Search for the cell housing the specified text and yield its [X, Y] center coordinate. 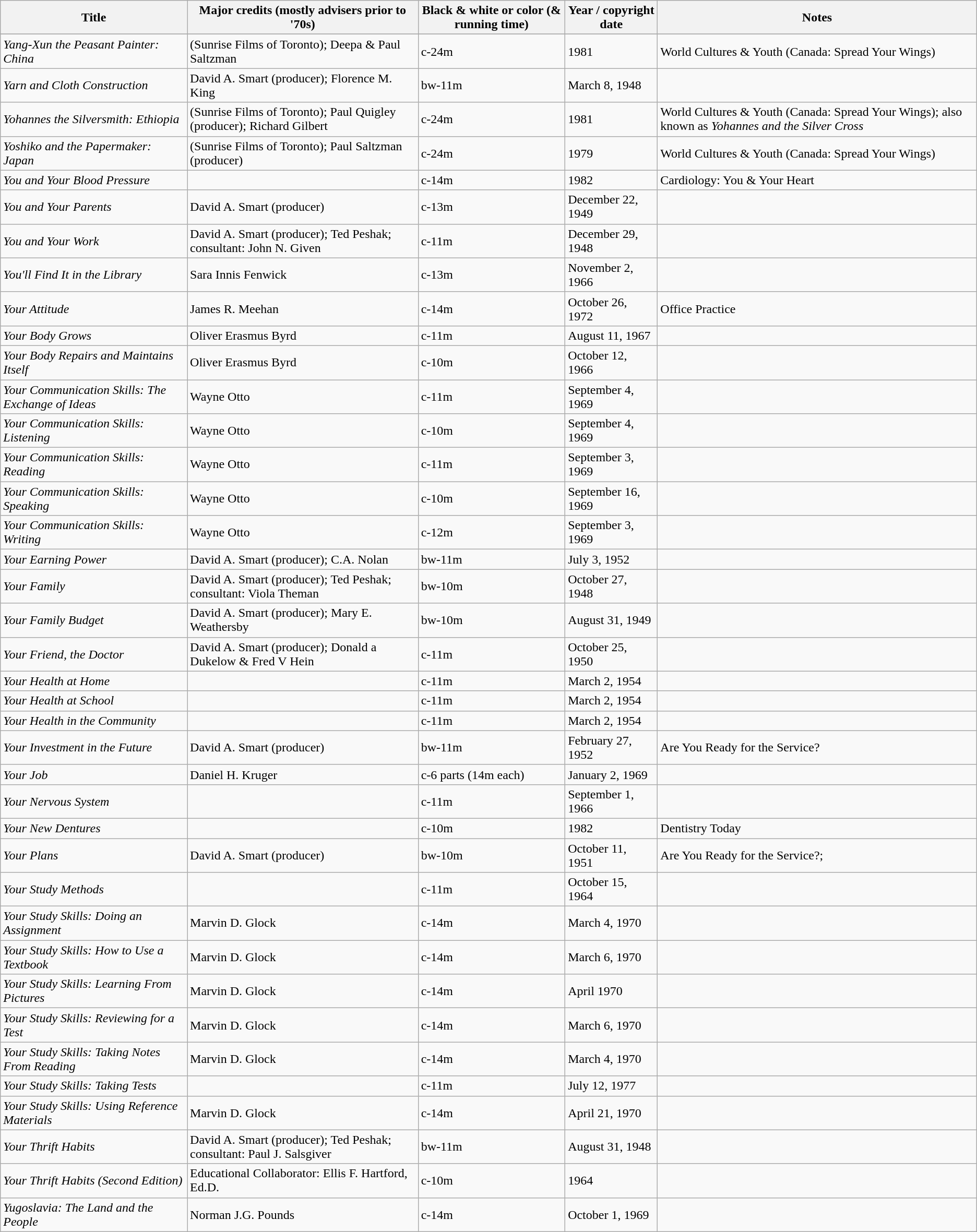
July 3, 1952 [612, 559]
Your Thrift Habits (Second Edition) [94, 1180]
August 31, 1949 [612, 620]
(Sunrise Films of Toronto); Deepa & Paul Saltzman [303, 51]
Yarn and Cloth Construction [94, 86]
Your Job [94, 774]
January 2, 1969 [612, 774]
Your Communication Skills: The Exchange of Ideas [94, 397]
You and Your Parents [94, 207]
David A. Smart (producer); Ted Peshak; consultant: John N. Given [303, 241]
1964 [612, 1180]
April 1970 [612, 991]
Your Family Budget [94, 620]
October 26, 1972 [612, 309]
David A. Smart (producer); Florence M. King [303, 86]
You and Your Work [94, 241]
September 16, 1969 [612, 499]
August 31, 1948 [612, 1147]
David A. Smart (producer); Mary E. Weathersby [303, 620]
Your Communication Skills: Speaking [94, 499]
Your Friend, the Doctor [94, 654]
October 15, 1964 [612, 889]
Your Thrift Habits [94, 1147]
Your Body Repairs and Maintains Itself [94, 362]
Office Practice [817, 309]
August 11, 1967 [612, 336]
October 11, 1951 [612, 855]
Your Study Skills: Doing an Assignment [94, 924]
David A. Smart (producer); Ted Peshak; consultant: Paul J. Salsgiver [303, 1147]
Your Family [94, 587]
Yoshiko and the Papermaker: Japan [94, 153]
Sara Innis Fenwick [303, 274]
July 12, 1977 [612, 1086]
Are You Ready for the Service? [817, 747]
David A. Smart (producer); Ted Peshak; consultant: Viola Theman [303, 587]
Your Study Skills: Taking Notes From Reading [94, 1059]
December 22, 1949 [612, 207]
Your Communication Skills: Listening [94, 431]
Your Health at Home [94, 681]
Your Nervous System [94, 802]
Your New Dentures [94, 828]
Your Study Skills: Using Reference Materials [94, 1113]
November 2, 1966 [612, 274]
Your Plans [94, 855]
(Sunrise Films of Toronto); Paul Quigley (producer); Richard Gilbert [303, 119]
James R. Meehan [303, 309]
(Sunrise Films of Toronto); Paul Saltzman (producer) [303, 153]
Your Study Skills: How to Use a Textbook [94, 957]
October 25, 1950 [612, 654]
Educational Collaborator: Ellis F. Hartford, Ed.D. [303, 1180]
Are You Ready for the Service?; [817, 855]
Daniel H. Kruger [303, 774]
World Cultures & Youth (Canada: Spread Your Wings); also known as Yohannes and the Silver Cross [817, 119]
Your Attitude [94, 309]
Dentistry Today [817, 828]
Your Study Skills: Learning From Pictures [94, 991]
Your Health in the Community [94, 721]
David A. Smart (producer); Donald a Dukelow & Fred V Hein [303, 654]
You'll Find It in the Library [94, 274]
Yang-Xun the Peasant Painter: China [94, 51]
Major credits (mostly advisers prior to '70s) [303, 18]
Notes [817, 18]
October 12, 1966 [612, 362]
March 8, 1948 [612, 86]
You and Your Blood Pressure [94, 180]
David A. Smart (producer); C.A. Nolan [303, 559]
Your Study Methods [94, 889]
October 27, 1948 [612, 587]
c-6 parts (14m each) [492, 774]
Cardiology: You & Your Heart [817, 180]
Your Investment in the Future [94, 747]
Year / copyright date [612, 18]
Yugoslavia: The Land and the People [94, 1215]
Norman J.G. Pounds [303, 1215]
Your Communication Skills: Reading [94, 464]
Your Communication Skills: Writing [94, 532]
Your Body Grows [94, 336]
February 27, 1952 [612, 747]
Black & white or color (& running time) [492, 18]
December 29, 1948 [612, 241]
Title [94, 18]
Your Study Skills: Taking Tests [94, 1086]
c-12m [492, 532]
1979 [612, 153]
Yohannes the Silversmith: Ethiopia [94, 119]
Your Health at School [94, 701]
October 1, 1969 [612, 1215]
Your Earning Power [94, 559]
September 1, 1966 [612, 802]
April 21, 1970 [612, 1113]
Your Study Skills: Reviewing for a Test [94, 1025]
